Determine the (x, y) coordinate at the center of the cell enclosing the given text.  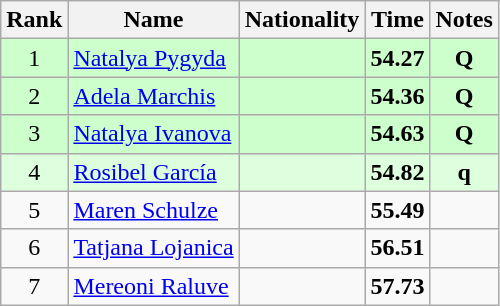
57.73 (398, 286)
Maren Schulze (154, 210)
Natalya Pygyda (154, 58)
Rank (34, 20)
54.82 (398, 172)
Notes (464, 20)
1 (34, 58)
Rosibel García (154, 172)
2 (34, 96)
Tatjana Lojanica (154, 248)
55.49 (398, 210)
Adela Marchis (154, 96)
5 (34, 210)
4 (34, 172)
Mereoni Raluve (154, 286)
Time (398, 20)
56.51 (398, 248)
54.27 (398, 58)
54.36 (398, 96)
6 (34, 248)
Natalya Ivanova (154, 134)
q (464, 172)
Nationality (302, 20)
7 (34, 286)
54.63 (398, 134)
3 (34, 134)
Name (154, 20)
